Provide the (X, Y) coordinate of the cell's center where the given text is located.  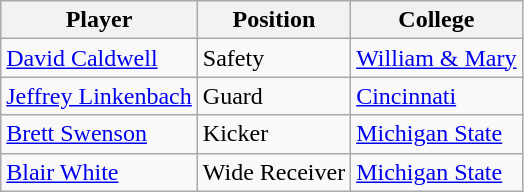
Blair White (100, 172)
Wide Receiver (274, 172)
Brett Swenson (100, 134)
Position (274, 20)
Safety (274, 58)
Player (100, 20)
Jeffrey Linkenbach (100, 96)
Cincinnati (436, 96)
David Caldwell (100, 58)
Kicker (274, 134)
Guard (274, 96)
William & Mary (436, 58)
College (436, 20)
